For the text-containing cell, return its midpoint in [x, y] coordinate format. 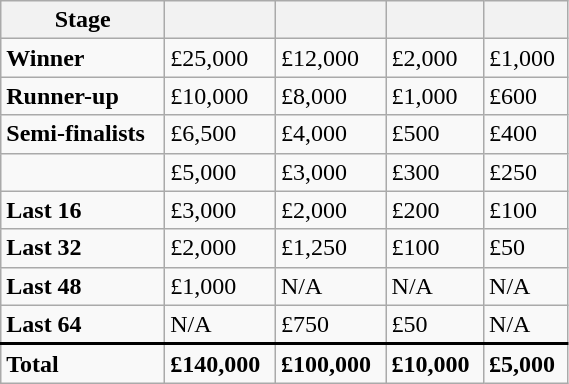
Last 48 [83, 286]
Last 32 [83, 248]
£6,500 [220, 134]
£1,250 [330, 248]
Stage [83, 20]
£25,000 [220, 58]
£750 [330, 324]
Total [83, 364]
£500 [435, 134]
£4,000 [330, 134]
£12,000 [330, 58]
£100,000 [330, 364]
£300 [435, 172]
Semi-finalists [83, 134]
£600 [526, 96]
Runner-up [83, 96]
Last 64 [83, 324]
£200 [435, 210]
Winner [83, 58]
£140,000 [220, 364]
£250 [526, 172]
Last 16 [83, 210]
£8,000 [330, 96]
£400 [526, 134]
